Scan for the cell matching the given text and deliver its [X, Y] coordinate at center. 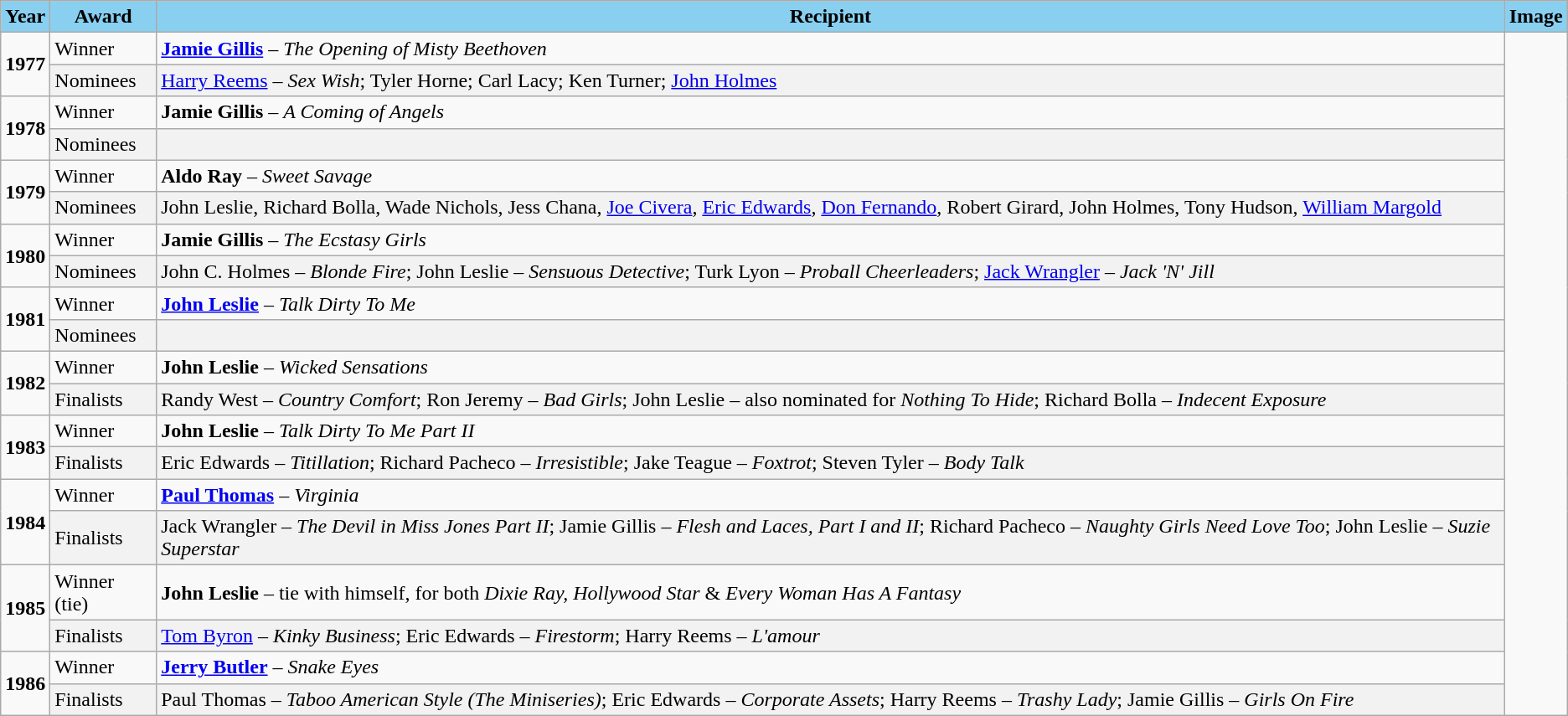
Tom Byron – Kinky Business; Eric Edwards – Firestorm; Harry Reems – L'amour [831, 636]
Randy West – Country Comfort; Ron Jeremy – Bad Girls; John Leslie – also nominated for Nothing To Hide; Richard Bolla – Indecent Exposure [831, 399]
John Leslie – Talk Dirty To Me Part II [831, 431]
1986 [25, 683]
Jamie Gillis – The Opening of Misty Beethoven [831, 49]
1985 [25, 608]
1982 [25, 383]
Aldo Ray – Sweet Savage [831, 176]
Paul Thomas – Virginia [831, 495]
John C. Holmes – Blonde Fire; John Leslie – Sensuous Detective; Turk Lyon – Proball Cheerleaders; Jack Wrangler – Jack 'N' Jill [831, 271]
Year [25, 17]
Jamie Gillis – A Coming of Angels [831, 112]
John Leslie – tie with himself, for both Dixie Ray, Hollywood Star & Every Woman Has A Fantasy [831, 593]
1979 [25, 192]
1983 [25, 447]
Award [104, 17]
Eric Edwards – Titillation; Richard Pacheco – Irresistible; Jake Teague – Foxtrot; Steven Tyler – Body Talk [831, 463]
Image [1536, 17]
1977 [25, 64]
1981 [25, 319]
Jerry Butler – Snake Eyes [831, 667]
1980 [25, 255]
Jamie Gillis – The Ecstasy Girls [831, 240]
1984 [25, 523]
1978 [25, 128]
Recipient [831, 17]
Winner (tie) [104, 593]
John Leslie – Wicked Sensations [831, 367]
Harry Reems – Sex Wish; Tyler Horne; Carl Lacy; Ken Turner; John Holmes [831, 80]
Paul Thomas – Taboo American Style (The Miniseries); Eric Edwards – Corporate Assets; Harry Reems – Trashy Lady; Jamie Gillis – Girls On Fire [831, 699]
John Leslie – Talk Dirty To Me [831, 303]
